Search for the cell housing the specified text and yield its [x, y] center coordinate. 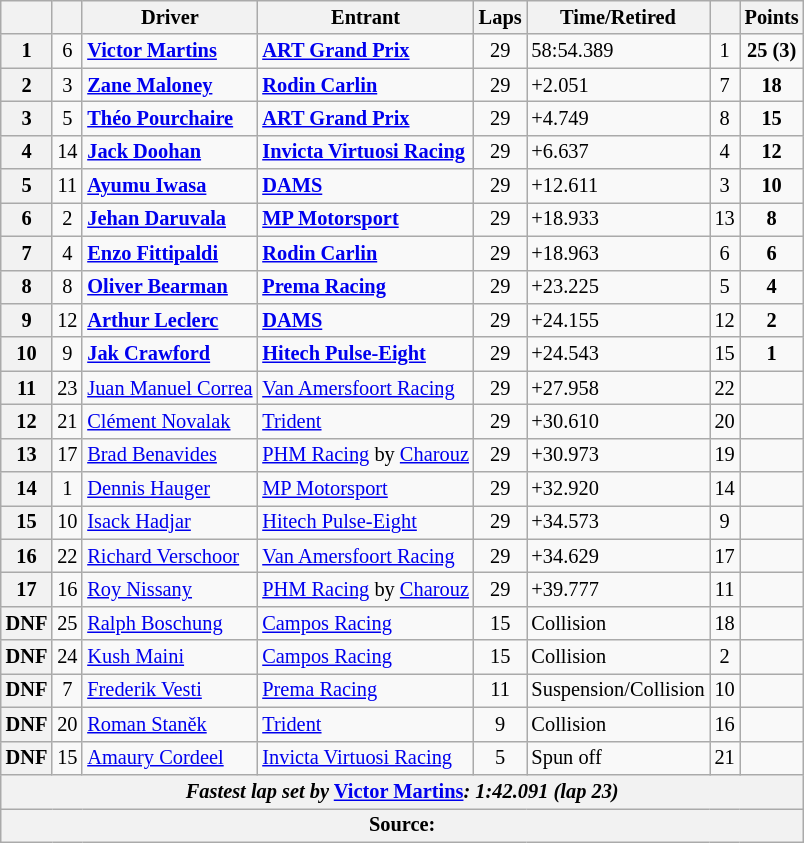
+24.543 [618, 354]
+4.749 [618, 118]
Amaury Cordeel [170, 758]
+32.920 [618, 489]
Jehan Daruvala [170, 219]
Roy Nissany [170, 589]
25 (3) [772, 51]
Kush Maini [170, 657]
+2.051 [618, 85]
Arthur Leclerc [170, 320]
+6.637 [618, 152]
Source: [402, 825]
+12.611 [618, 186]
+30.973 [618, 455]
Driver [170, 17]
Zane Maloney [170, 85]
Théo Pourchaire [170, 118]
Ayumu Iwasa [170, 186]
+27.958 [618, 388]
+18.963 [618, 253]
Points [772, 17]
Suspension/Collision [618, 690]
Jak Crawford [170, 354]
Oliver Bearman [170, 287]
+23.225 [618, 287]
Richard Verschoor [170, 556]
Enzo Fittipaldi [170, 253]
Spun off [618, 758]
Juan Manuel Correa [170, 388]
24 [67, 657]
25 [67, 623]
Victor Martins [170, 51]
Roman Staněk [170, 724]
Fastest lap set by Victor Martins: 1:42.091 (lap 23) [402, 791]
+39.777 [618, 589]
+30.610 [618, 421]
19 [725, 455]
Clément Novalak [170, 421]
+24.155 [618, 320]
23 [67, 388]
+34.573 [618, 522]
Entrant [365, 17]
Laps [500, 17]
Frederik Vesti [170, 690]
Brad Benavides [170, 455]
+18.933 [618, 219]
Dennis Hauger [170, 489]
Ralph Boschung [170, 623]
Time/Retired [618, 17]
Jack Doohan [170, 152]
Isack Hadjar [170, 522]
58:54.389 [618, 51]
+34.629 [618, 556]
